Identify which cell holds the provided text, then report its (X, Y) central coordinate. 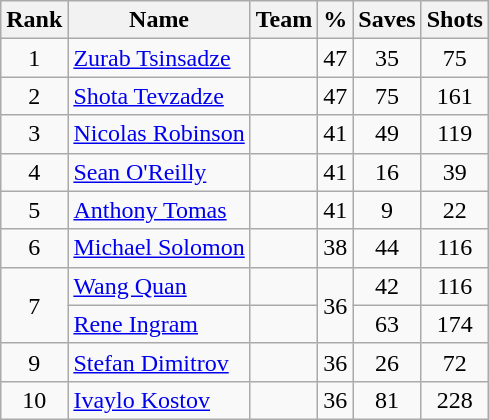
Rene Ingram (159, 324)
39 (454, 172)
% (336, 20)
Shota Tevzadze (159, 96)
Nicolas Robinson (159, 134)
49 (387, 134)
7 (34, 305)
10 (34, 400)
Ivaylo Kostov (159, 400)
5 (34, 210)
6 (34, 248)
Wang Quan (159, 286)
119 (454, 134)
Team (284, 20)
4 (34, 172)
38 (336, 248)
161 (454, 96)
1 (34, 58)
81 (387, 400)
Michael Solomon (159, 248)
16 (387, 172)
26 (387, 362)
Rank (34, 20)
3 (34, 134)
22 (454, 210)
Sean O'Reilly (159, 172)
44 (387, 248)
42 (387, 286)
Zurab Tsinsadze (159, 58)
228 (454, 400)
Saves (387, 20)
Anthony Tomas (159, 210)
2 (34, 96)
72 (454, 362)
35 (387, 58)
63 (387, 324)
Name (159, 20)
174 (454, 324)
Shots (454, 20)
Stefan Dimitrov (159, 362)
